Detect which cell encompasses the target text, then output its [X, Y] center coordinate. 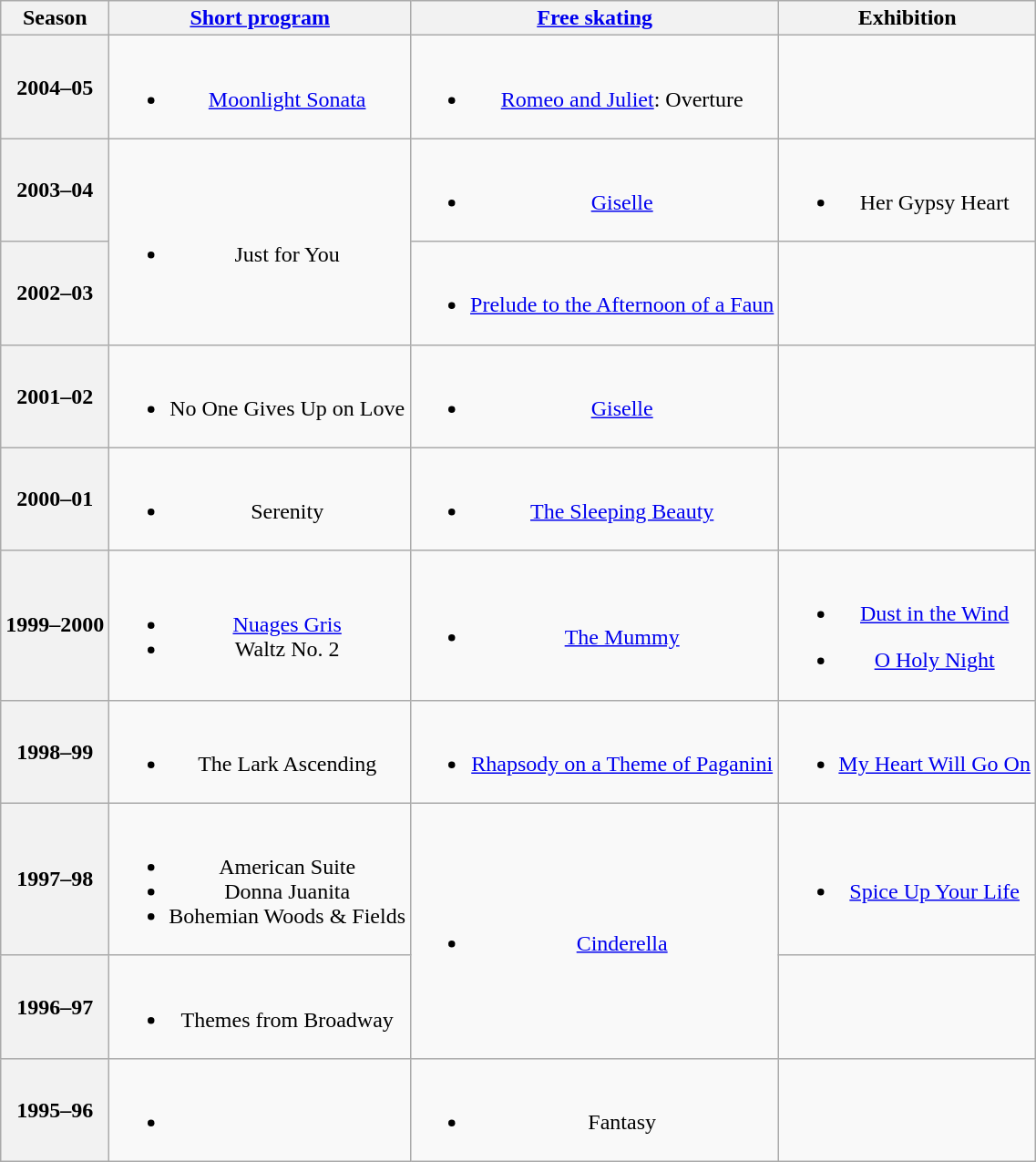
Romeo and Juliet: Overture [595, 87]
My Heart Will Go On [908, 751]
The Lark Ascending [261, 751]
Prelude to the Afternoon of a Faun [595, 293]
2003–04 [55, 190]
Season [55, 18]
American Suite Donna Juanita Bohemian Woods & Fields [261, 879]
The Sleeping Beauty [595, 499]
Her Gypsy Heart [908, 190]
2002–03 [55, 293]
2001–02 [55, 396]
Dust in the Wind O Holy Night [908, 625]
1995–96 [55, 1110]
Exhibition [908, 18]
Themes from Broadway [261, 1006]
Moonlight Sonata [261, 87]
The Mummy [595, 625]
Serenity [261, 499]
1997–98 [55, 879]
Rhapsody on a Theme of Paganini [595, 751]
Free skating [595, 18]
Short program [261, 18]
2000–01 [55, 499]
1996–97 [55, 1006]
Fantasy [595, 1110]
No One Gives Up on Love [261, 396]
Just for You [261, 242]
Cinderella [595, 931]
Nuages Gris Waltz No. 2 [261, 625]
1998–99 [55, 751]
Spice Up Your Life [908, 879]
2004–05 [55, 87]
1999–2000 [55, 625]
